Extract the (X, Y) coordinate from the center of the cell holding the provided text.  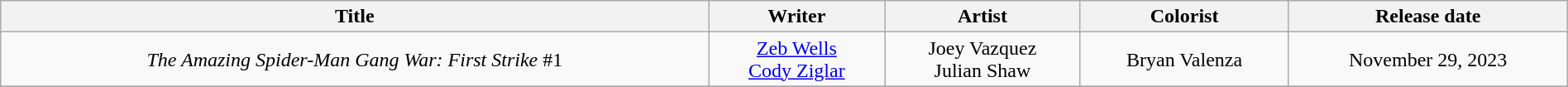
Zeb WellsCody Ziglar (797, 60)
Writer (797, 17)
The Amazing Spider-Man Gang War: First Strike #1 (355, 60)
Bryan Valenza (1184, 60)
Title (355, 17)
Release date (1427, 17)
Joey VazquezJulian Shaw (982, 60)
November 29, 2023 (1427, 60)
Colorist (1184, 17)
Artist (982, 17)
